Scan for the cell matching the given text and deliver its [x, y] coordinate at center. 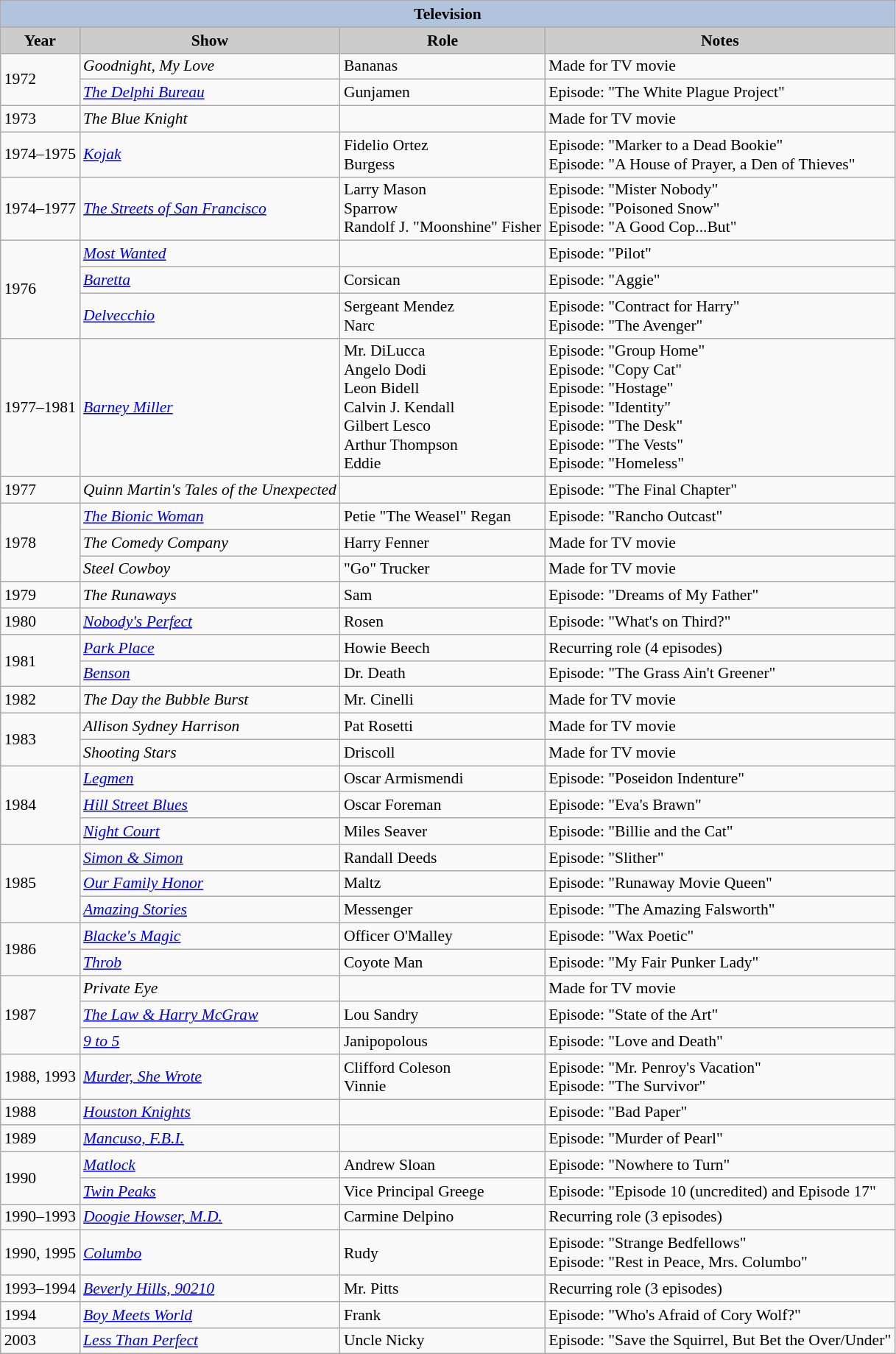
Episode: "Episode 10 (uncredited) and Episode 17" [720, 1191]
Our Family Honor [210, 884]
Episode: "Billie and the Cat" [720, 831]
Boy Meets World [210, 1315]
Beverly Hills, 90210 [210, 1288]
Year [40, 40]
Episode: "The Amazing Falsworth" [720, 910]
The Runaways [210, 596]
Howie Beech [442, 648]
1994 [40, 1315]
Maltz [442, 884]
Show [210, 40]
Episode: "Love and Death" [720, 1041]
Episode: "The Final Chapter" [720, 490]
Episode: "The Grass Ain't Greener" [720, 674]
Baretta [210, 281]
9 to 5 [210, 1041]
Episode: "Nowhere to Turn" [720, 1165]
1989 [40, 1139]
Rosen [442, 621]
1993–1994 [40, 1288]
1973 [40, 119]
1981 [40, 661]
Frank [442, 1315]
Hill Street Blues [210, 805]
1990–1993 [40, 1217]
1982 [40, 700]
Dr. Death [442, 674]
Legmen [210, 779]
Role [442, 40]
1978 [40, 543]
Janipopolous [442, 1041]
Houston Knights [210, 1113]
Columbo [210, 1253]
Uncle Nicky [442, 1341]
Notes [720, 40]
Episode: "Who's Afraid of Cory Wolf?" [720, 1315]
Lou Sandry [442, 1015]
The Streets of San Francisco [210, 209]
1988 [40, 1113]
Episode: "What's on Third?" [720, 621]
1985 [40, 884]
Park Place [210, 648]
Shooting Stars [210, 752]
"Go" Trucker [442, 569]
1976 [40, 289]
Doogie Howser, M.D. [210, 1217]
Private Eye [210, 989]
1984 [40, 805]
Bananas [442, 66]
1974–1977 [40, 209]
1977 [40, 490]
The Blue Knight [210, 119]
Carmine Delpino [442, 1217]
Episode: "Mister Nobody"Episode: "Poisoned Snow"Episode: "A Good Cop...But" [720, 209]
Steel Cowboy [210, 569]
Episode: "Contract for Harry"Episode: "The Avenger" [720, 315]
Allison Sydney Harrison [210, 727]
Simon & Simon [210, 858]
Episode: "Slither" [720, 858]
Mr. DiLuccaAngelo DodiLeon BidellCalvin J. KendallGilbert LescoArthur ThompsonEddie [442, 408]
Mr. Cinelli [442, 700]
Clifford ColesonVinnie [442, 1076]
Murder, She Wrote [210, 1076]
Episode: "Eva's Brawn" [720, 805]
1990 [40, 1178]
Larry MasonSparrowRandolf J. "Moonshine" Fisher [442, 209]
1979 [40, 596]
Recurring role (4 episodes) [720, 648]
Oscar Armismendi [442, 779]
Throb [210, 962]
Andrew Sloan [442, 1165]
Benson [210, 674]
The Delphi Bureau [210, 93]
Episode: "Dreams of My Father" [720, 596]
Blacke's Magic [210, 937]
Less Than Perfect [210, 1341]
Television [448, 14]
1987 [40, 1015]
Pat Rosetti [442, 727]
Episode: "Bad Paper" [720, 1113]
Gunjamen [442, 93]
Twin Peaks [210, 1191]
Driscoll [442, 752]
Harry Fenner [442, 543]
Messenger [442, 910]
Corsican [442, 281]
Episode: "Group Home"Episode: "Copy Cat"Episode: "Hostage"Episode: "Identity"Episode: "The Desk"Episode: "The Vests"Episode: "Homeless" [720, 408]
Delvecchio [210, 315]
Fidelio OrtezBurgess [442, 155]
The Bionic Woman [210, 517]
1977–1981 [40, 408]
Miles Seaver [442, 831]
Episode: "Poseidon Indenture" [720, 779]
Episode: "Strange Bedfellows"Episode: "Rest in Peace, Mrs. Columbo" [720, 1253]
Episode: "Runaway Movie Queen" [720, 884]
Coyote Man [442, 962]
The Law & Harry McGraw [210, 1015]
2003 [40, 1341]
Barney Miller [210, 408]
Kojak [210, 155]
The Day the Bubble Burst [210, 700]
Night Court [210, 831]
Episode: "Save the Squirrel, But Bet the Over/Under" [720, 1341]
Most Wanted [210, 254]
1986 [40, 950]
Episode: "Aggie" [720, 281]
Mr. Pitts [442, 1288]
1990, 1995 [40, 1253]
Episode: "Rancho Outcast" [720, 517]
1980 [40, 621]
Episode: "Wax Poetic" [720, 937]
Amazing Stories [210, 910]
Goodnight, My Love [210, 66]
Episode: "Mr. Penroy's Vacation"Episode: "The Survivor" [720, 1076]
Vice Principal Greege [442, 1191]
Mancuso, F.B.I. [210, 1139]
1983 [40, 739]
Petie "The Weasel" Regan [442, 517]
Episode: "Pilot" [720, 254]
The Comedy Company [210, 543]
Sam [442, 596]
Rudy [442, 1253]
Matlock [210, 1165]
Episode: "Murder of Pearl" [720, 1139]
Quinn Martin's Tales of the Unexpected [210, 490]
Officer O'Malley [442, 937]
1972 [40, 80]
Sergeant MendezNarc [442, 315]
Randall Deeds [442, 858]
Oscar Foreman [442, 805]
1988, 1993 [40, 1076]
Episode: "State of the Art" [720, 1015]
1974–1975 [40, 155]
Episode: "The White Plague Project" [720, 93]
Episode: "Marker to a Dead Bookie"Episode: "A House of Prayer, a Den of Thieves" [720, 155]
Nobody's Perfect [210, 621]
Episode: "My Fair Punker Lady" [720, 962]
